Search for the cell housing the specified text and yield its [x, y] center coordinate. 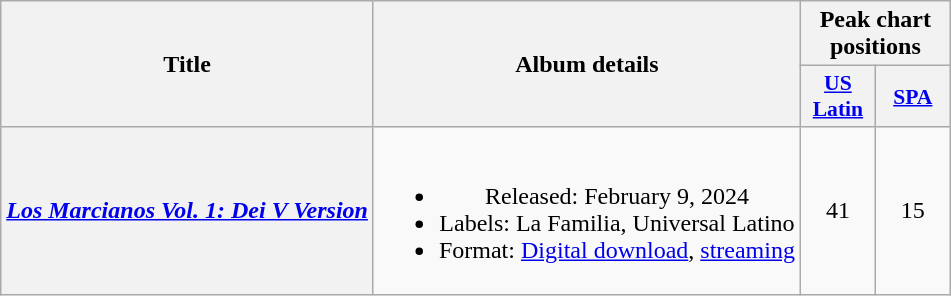
Released: February 9, 2024Labels: La Familia, Universal LatinoFormat: Digital download, streaming [586, 210]
USLatin [838, 96]
15 [912, 210]
SPA [912, 96]
Los Marcianos Vol. 1: Dei V Version [188, 210]
41 [838, 210]
Album details [586, 64]
Peak chart positions [875, 34]
Title [188, 64]
